Scan for the cell matching the given text and deliver its [x, y] coordinate at center. 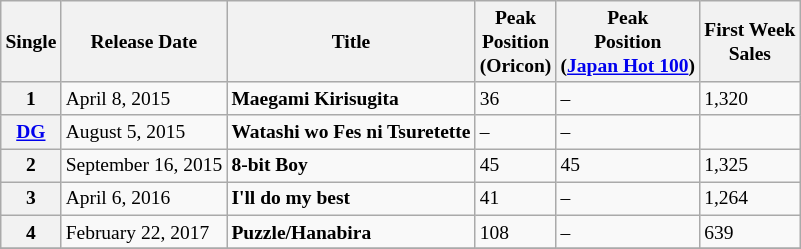
I'll do my best [351, 198]
108 [516, 232]
First WeekSales [750, 42]
1,320 [750, 98]
Title [351, 42]
1 [31, 98]
August 5, 2015 [144, 132]
1,325 [750, 166]
639 [750, 232]
Watashi wo Fes ni Tsuretette [351, 132]
8-bit Boy [351, 166]
41 [516, 198]
Single [31, 42]
3 [31, 198]
September 16, 2015 [144, 166]
36 [516, 98]
1,264 [750, 198]
Maegami Kirisugita [351, 98]
2 [31, 166]
April 8, 2015 [144, 98]
Puzzle/Hanabira [351, 232]
4 [31, 232]
April 6, 2016 [144, 198]
Release Date [144, 42]
February 22, 2017 [144, 232]
DG [31, 132]
PeakPosition(Japan Hot 100) [628, 42]
PeakPosition(Oricon) [516, 42]
